Capture the cell that displays the provided text and extract its [X, Y] central coordinate. 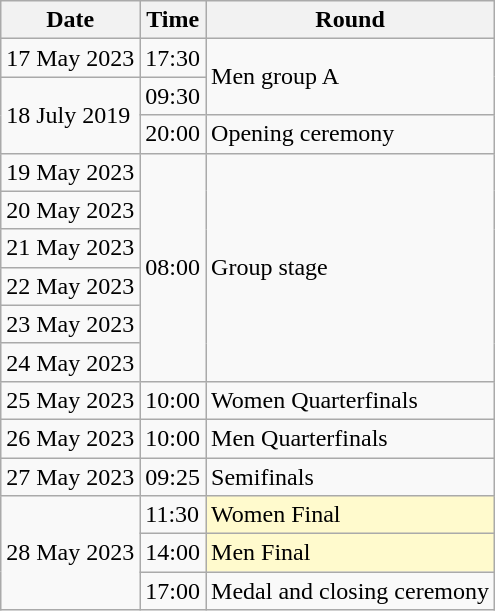
25 May 2023 [70, 400]
Time [173, 20]
Group stage [350, 267]
Medal and closing ceremony [350, 591]
Women Final [350, 515]
27 May 2023 [70, 477]
24 May 2023 [70, 362]
11:30 [173, 515]
Men group A [350, 77]
14:00 [173, 553]
Semifinals [350, 477]
18 July 2019 [70, 115]
19 May 2023 [70, 172]
09:30 [173, 96]
Round [350, 20]
26 May 2023 [70, 438]
17 May 2023 [70, 58]
22 May 2023 [70, 286]
21 May 2023 [70, 248]
28 May 2023 [70, 553]
20 May 2023 [70, 210]
Date [70, 20]
Women Quarterfinals [350, 400]
Men Quarterfinals [350, 438]
17:30 [173, 58]
17:00 [173, 591]
08:00 [173, 267]
Men Final [350, 553]
Opening ceremony [350, 134]
20:00 [173, 134]
09:25 [173, 477]
23 May 2023 [70, 324]
